Return [x, y] of the center of cell containing provided text 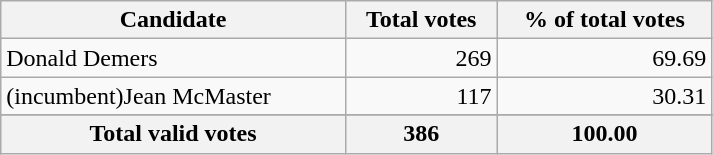
386 [421, 134]
(incumbent)Jean McMaster [174, 96]
Donald Demers [174, 58]
Total valid votes [174, 134]
Total votes [421, 20]
117 [421, 96]
Candidate [174, 20]
30.31 [604, 96]
69.69 [604, 58]
100.00 [604, 134]
% of total votes [604, 20]
269 [421, 58]
